For the text-containing cell, return its midpoint in [x, y] coordinate format. 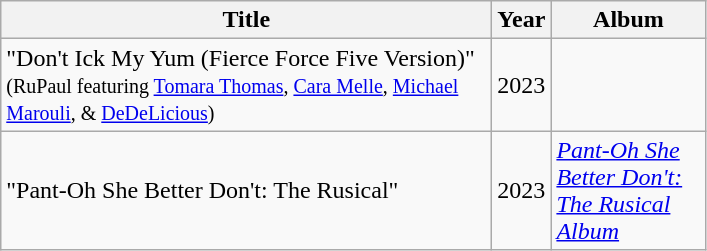
"Don't Ick My Yum (Fierce Force Five Version)"(RuPaul featuring Tomara Thomas, Cara Melle, Michael Marouli, & DeDeLicious) [246, 85]
"Pant-Oh She Better Don't: The Rusical" [246, 190]
Title [246, 20]
Pant-Oh She Better Don't: The Rusical Album [628, 190]
Album [628, 20]
Year [522, 20]
